Return [X, Y] of the center of cell containing provided text 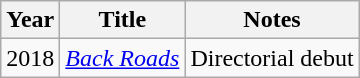
2018 [30, 58]
Directorial debut [272, 58]
Year [30, 20]
Notes [272, 20]
Back Roads [122, 58]
Title [122, 20]
